Return [x, y] of the center of cell containing provided text 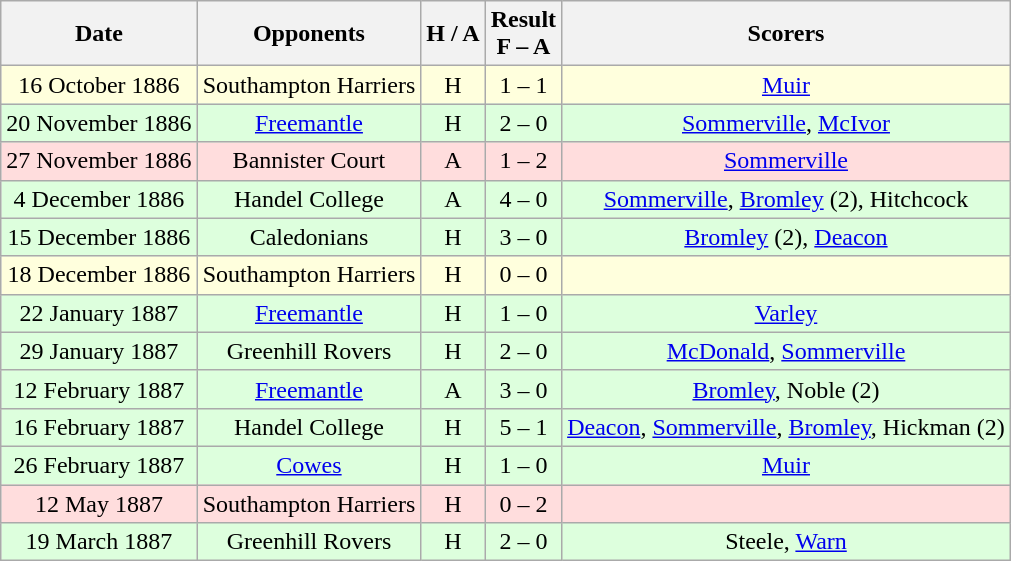
15 December 1886 [99, 237]
Varley [786, 313]
1 – 2 [523, 161]
29 January 1887 [99, 351]
1 – 1 [523, 85]
Bannister Court [309, 161]
16 October 1886 [99, 85]
Steele, Warn [786, 542]
12 February 1887 [99, 389]
McDonald, Sommerville [786, 351]
27 November 1886 [99, 161]
Sommerville [786, 161]
12 May 1887 [99, 503]
Scorers [786, 34]
16 February 1887 [99, 427]
Caledonians [309, 237]
Opponents [309, 34]
Sommerville, Bromley (2), Hitchcock [786, 199]
20 November 1886 [99, 123]
Deacon, Sommerville, Bromley, Hickman (2) [786, 427]
0 – 0 [523, 275]
22 January 1887 [99, 313]
Bromley, Noble (2) [786, 389]
Cowes [309, 465]
4 December 1886 [99, 199]
0 – 2 [523, 503]
18 December 1886 [99, 275]
5 – 1 [523, 427]
Date [99, 34]
H / A [453, 34]
4 – 0 [523, 199]
ResultF – A [523, 34]
26 February 1887 [99, 465]
Bromley (2), Deacon [786, 237]
Sommerville, McIvor [786, 123]
19 March 1887 [99, 542]
